From the cell containing the given text, extract its center point as (X, Y) coordinate. 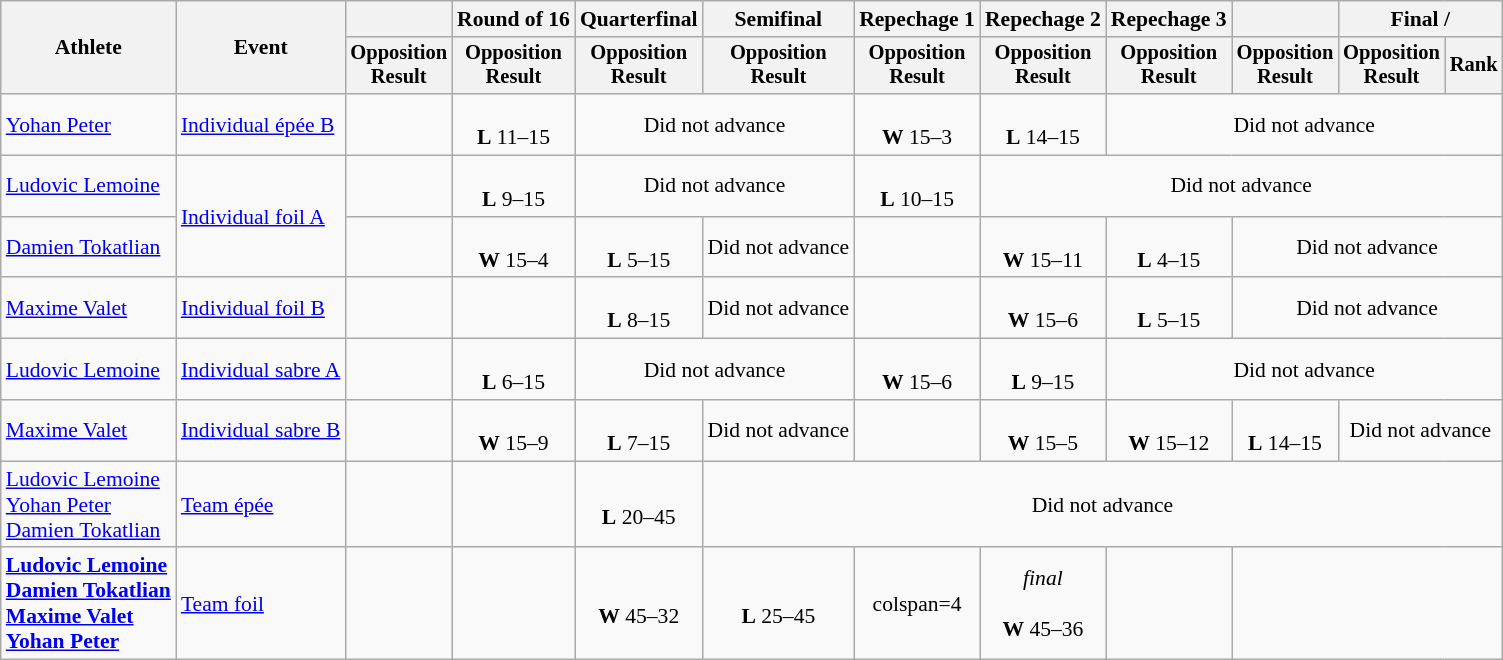
Yohan Peter (88, 124)
Individual épée B (261, 124)
Final / (1420, 19)
colspan=4 (917, 604)
L 4–15 (1169, 248)
Ludovic LemoineYohan PeterDamien Tokatlian (88, 504)
Round of 16 (514, 19)
Repechage 3 (1169, 19)
Athlete (88, 48)
W 15–12 (1169, 430)
Individual sabre B (261, 430)
L 10–15 (917, 186)
W 15–11 (1043, 248)
Repechage 1 (917, 19)
Individual foil A (261, 217)
Individual sabre A (261, 370)
Individual foil B (261, 308)
Damien Tokatlian (88, 248)
Quarterfinal (639, 19)
Repechage 2 (1043, 19)
L 11–15 (514, 124)
W 15–5 (1043, 430)
W 15–9 (514, 430)
L 8–15 (639, 308)
Semifinal (779, 19)
Event (261, 48)
W 45–32 (639, 604)
finalW 45–36 (1043, 604)
W 15–4 (514, 248)
Rank (1474, 66)
Team foil (261, 604)
L 20–45 (639, 504)
L 7–15 (639, 430)
L 25–45 (779, 604)
Ludovic LemoineDamien TokatlianMaxime ValetYohan Peter (88, 604)
L 6–15 (514, 370)
W 15–3 (917, 124)
Team épée (261, 504)
